Return the [X, Y] coordinate for the center point of the cell that contains the specified text.  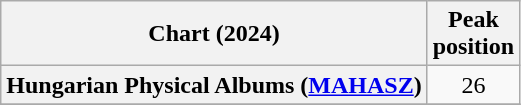
Chart (2024) [214, 34]
Peakposition [473, 34]
26 [473, 85]
Hungarian Physical Albums (MAHASZ) [214, 85]
